Capture the cell that displays the provided text and extract its (x, y) central coordinate. 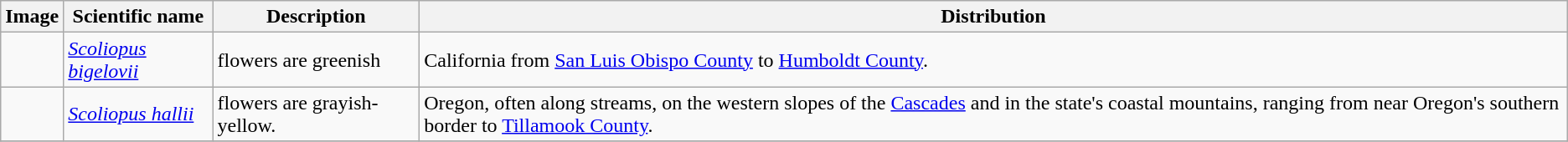
Scoliopus hallii (138, 114)
Image (32, 17)
Distribution (993, 17)
Description (317, 17)
California from San Luis Obispo County to Humboldt County. (993, 60)
Scientific name (138, 17)
flowers are greenish (317, 60)
flowers are grayish-yellow. (317, 114)
Scoliopus bigelovii (138, 60)
